Output the [x, y] coordinate of the center of the cell containing the given text.  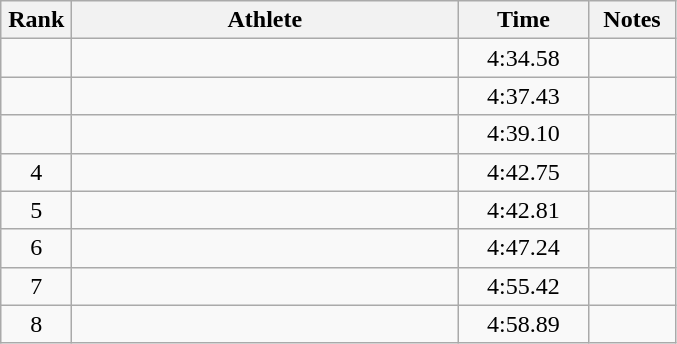
4:55.42 [524, 286]
5 [36, 210]
8 [36, 324]
4:34.58 [524, 58]
7 [36, 286]
Notes [632, 20]
6 [36, 248]
Athlete [265, 20]
4:42.75 [524, 172]
Rank [36, 20]
4:42.81 [524, 210]
Time [524, 20]
4:47.24 [524, 248]
4:39.10 [524, 134]
4 [36, 172]
4:37.43 [524, 96]
4:58.89 [524, 324]
